Return [x, y] of the center of cell containing provided text 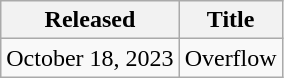
Overflow [230, 58]
Released [90, 20]
Title [230, 20]
October 18, 2023 [90, 58]
